Capture the cell that displays the provided text and extract its (X, Y) central coordinate. 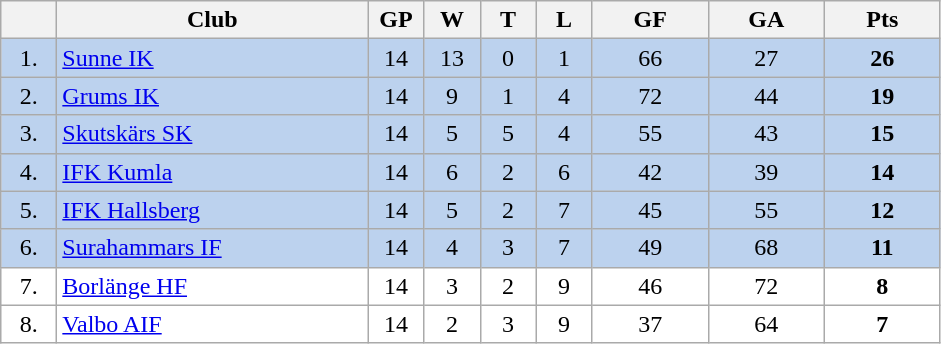
43 (766, 134)
66 (650, 58)
27 (766, 58)
IFK Hallsberg (212, 210)
64 (766, 324)
7. (29, 286)
Pts (882, 20)
26 (882, 58)
0 (508, 58)
19 (882, 96)
68 (766, 248)
39 (766, 172)
13 (452, 58)
42 (650, 172)
11 (882, 248)
GP (396, 20)
3. (29, 134)
2. (29, 96)
T (508, 20)
L (564, 20)
Valbo AIF (212, 324)
Borlänge HF (212, 286)
45 (650, 210)
46 (650, 286)
5. (29, 210)
8. (29, 324)
8 (882, 286)
Club (212, 20)
Skutskärs SK (212, 134)
12 (882, 210)
15 (882, 134)
GA (766, 20)
Sunne IK (212, 58)
44 (766, 96)
IFK Kumla (212, 172)
6. (29, 248)
37 (650, 324)
GF (650, 20)
Surahammars IF (212, 248)
Grums IK (212, 96)
4. (29, 172)
W (452, 20)
49 (650, 248)
1. (29, 58)
